Extract the [x, y] coordinate from the center of the cell holding the provided text.  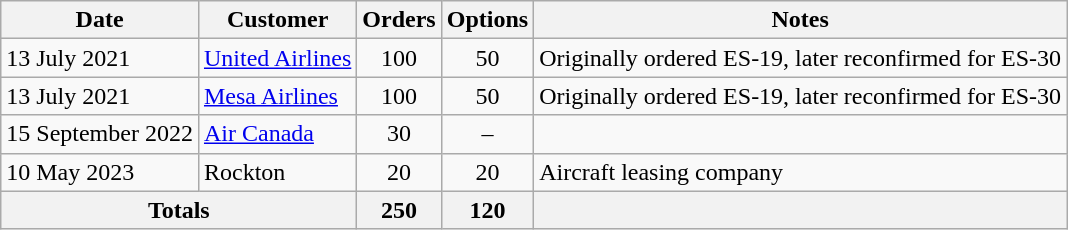
United Airlines [277, 58]
Options [487, 20]
Date [100, 20]
120 [487, 210]
10 May 2023 [100, 172]
– [487, 134]
30 [399, 134]
Rockton [277, 172]
Aircraft leasing company [800, 172]
Orders [399, 20]
Air Canada [277, 134]
250 [399, 210]
15 September 2022 [100, 134]
Customer [277, 20]
Mesa Airlines [277, 96]
Notes [800, 20]
Totals [179, 210]
